Identify which cell holds the provided text, then report its (X, Y) central coordinate. 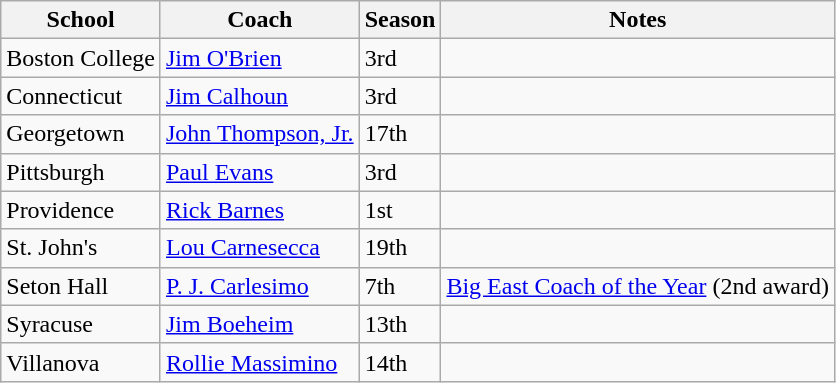
Connecticut (81, 96)
Boston College (81, 58)
Villanova (81, 362)
Rollie Massimino (260, 362)
Paul Evans (260, 172)
7th (400, 286)
School (81, 20)
Georgetown (81, 134)
John Thompson, Jr. (260, 134)
Jim Boeheim (260, 324)
Seton Hall (81, 286)
Big East Coach of the Year (2nd award) (638, 286)
Notes (638, 20)
17th (400, 134)
P. J. Carlesimo (260, 286)
Rick Barnes (260, 210)
St. John's (81, 248)
Season (400, 20)
14th (400, 362)
Providence (81, 210)
Jim Calhoun (260, 96)
Syracuse (81, 324)
13th (400, 324)
Coach (260, 20)
Lou Carnesecca (260, 248)
Pittsburgh (81, 172)
19th (400, 248)
Jim O'Brien (260, 58)
1st (400, 210)
